Determine the (X, Y) coordinate at the center of the cell enclosing the given text.  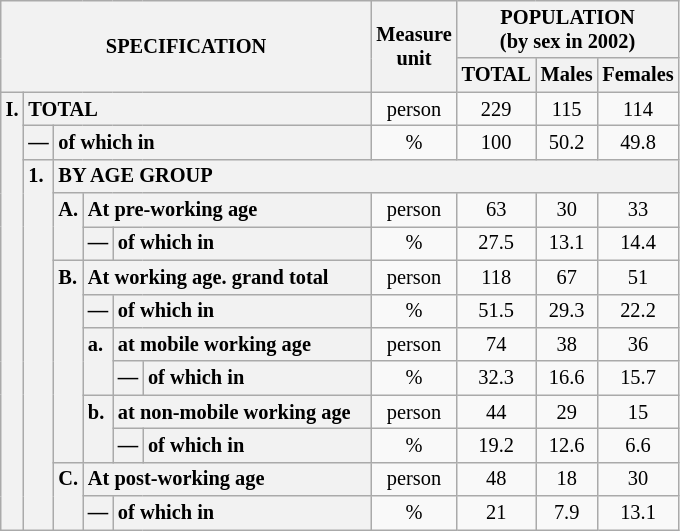
51 (638, 277)
44 (496, 412)
12.6 (567, 445)
48 (496, 479)
Females (638, 75)
15 (638, 412)
b. (98, 428)
Measure unit (414, 46)
6.6 (638, 445)
At post-working age (227, 479)
18 (567, 479)
32.3 (496, 378)
At working age. grand total (227, 277)
27.5 (496, 243)
229 (496, 109)
C. (68, 496)
38 (567, 344)
I. (12, 311)
14.4 (638, 243)
7.9 (567, 513)
63 (496, 210)
Males (567, 75)
74 (496, 344)
19.2 (496, 445)
22.2 (638, 311)
at non-mobile working age (242, 412)
15.7 (638, 378)
36 (638, 344)
SPECIFICATION (186, 46)
115 (567, 109)
21 (496, 513)
BY AGE GROUP (366, 176)
51.5 (496, 311)
A. (68, 226)
49.8 (638, 142)
1. (38, 344)
B. (68, 361)
29 (567, 412)
50.2 (567, 142)
At pre-working age (227, 210)
a. (98, 360)
67 (567, 277)
118 (496, 277)
POPULATION (by sex in 2002) (568, 29)
16.6 (567, 378)
29.3 (567, 311)
at mobile working age (242, 344)
33 (638, 210)
100 (496, 142)
114 (638, 109)
